Extract the (X, Y) coordinate from the center of the cell holding the provided text.  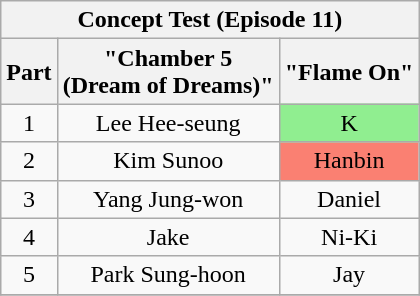
Kim Sunoo (168, 161)
Concept Test (Episode 11) (210, 20)
1 (29, 123)
"Chamber 5(Dream of Dreams)" (168, 72)
K (349, 123)
Park Sung-hoon (168, 275)
5 (29, 275)
Part (29, 72)
Jake (168, 237)
Ni-Ki (349, 237)
"Flame On" (349, 72)
Daniel (349, 199)
3 (29, 199)
Jay (349, 275)
Hanbin (349, 161)
2 (29, 161)
4 (29, 237)
Lee Hee-seung (168, 123)
Yang Jung-won (168, 199)
